Return (x, y) of the center of cell containing provided text 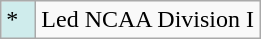
Led NCAA Division I (148, 20)
* (18, 20)
